From the cell containing the given text, extract its center point as (X, Y) coordinate. 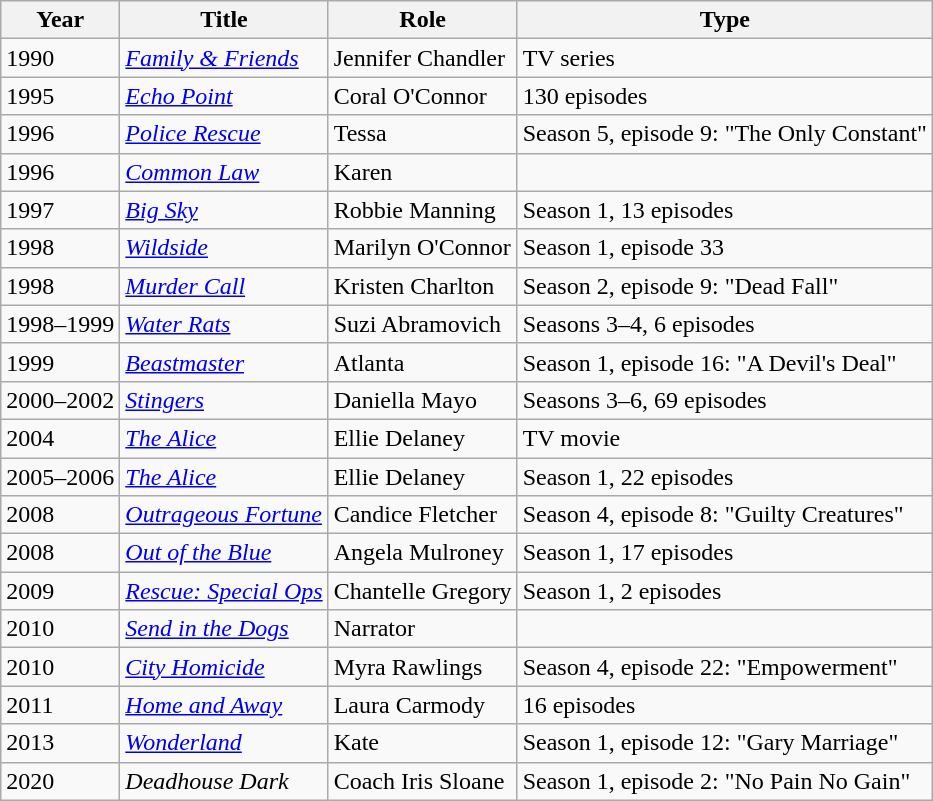
Season 1, 17 episodes (724, 553)
Coach Iris Sloane (422, 781)
1998–1999 (60, 324)
Laura Carmody (422, 705)
2013 (60, 743)
Title (224, 20)
Kate (422, 743)
16 episodes (724, 705)
Season 1, episode 12: "Gary Marriage" (724, 743)
Season 2, episode 9: "Dead Fall" (724, 286)
Out of the Blue (224, 553)
Season 1, 2 episodes (724, 591)
TV series (724, 58)
Common Law (224, 172)
Karen (422, 172)
Marilyn O'Connor (422, 248)
2005–2006 (60, 477)
Stingers (224, 400)
Deadhouse Dark (224, 781)
Season 4, episode 8: "Guilty Creatures" (724, 515)
Coral O'Connor (422, 96)
2000–2002 (60, 400)
Home and Away (224, 705)
Jennifer Chandler (422, 58)
Type (724, 20)
Season 4, episode 22: "Empowerment" (724, 667)
Seasons 3–4, 6 episodes (724, 324)
Echo Point (224, 96)
130 episodes (724, 96)
Family & Friends (224, 58)
Outrageous Fortune (224, 515)
Season 1, episode 2: "No Pain No Gain" (724, 781)
Police Rescue (224, 134)
Daniella Mayo (422, 400)
Rescue: Special Ops (224, 591)
Send in the Dogs (224, 629)
TV movie (724, 438)
Seasons 3–6, 69 episodes (724, 400)
Murder Call (224, 286)
2020 (60, 781)
Kristen Charlton (422, 286)
2009 (60, 591)
2011 (60, 705)
Narrator (422, 629)
Angela Mulroney (422, 553)
Atlanta (422, 362)
2004 (60, 438)
Season 1, 22 episodes (724, 477)
Suzi Abramovich (422, 324)
1990 (60, 58)
Season 5, episode 9: "The Only Constant" (724, 134)
Season 1, episode 33 (724, 248)
1997 (60, 210)
Role (422, 20)
Robbie Manning (422, 210)
Chantelle Gregory (422, 591)
City Homicide (224, 667)
Big Sky (224, 210)
Water Rats (224, 324)
Year (60, 20)
Tessa (422, 134)
Season 1, episode 16: "A Devil's Deal" (724, 362)
Myra Rawlings (422, 667)
Wildside (224, 248)
Wonderland (224, 743)
1995 (60, 96)
1999 (60, 362)
Beastmaster (224, 362)
Candice Fletcher (422, 515)
Season 1, 13 episodes (724, 210)
